Extract the (x, y) coordinate from the center of the cell holding the provided text.  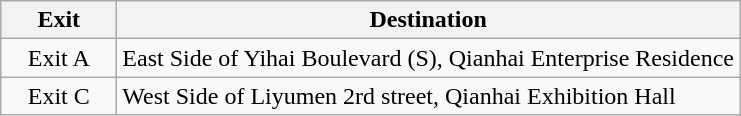
West Side of Liyumen 2rd street, Qianhai Exhibition Hall (428, 96)
East Side of Yihai Boulevard (S), Qianhai Enterprise Residence (428, 58)
Destination (428, 20)
Exit (59, 20)
Exit C (59, 96)
Exit A (59, 58)
